Pinpoint the cell where the given text exists, returning its (x, y) midpoint coordinate. 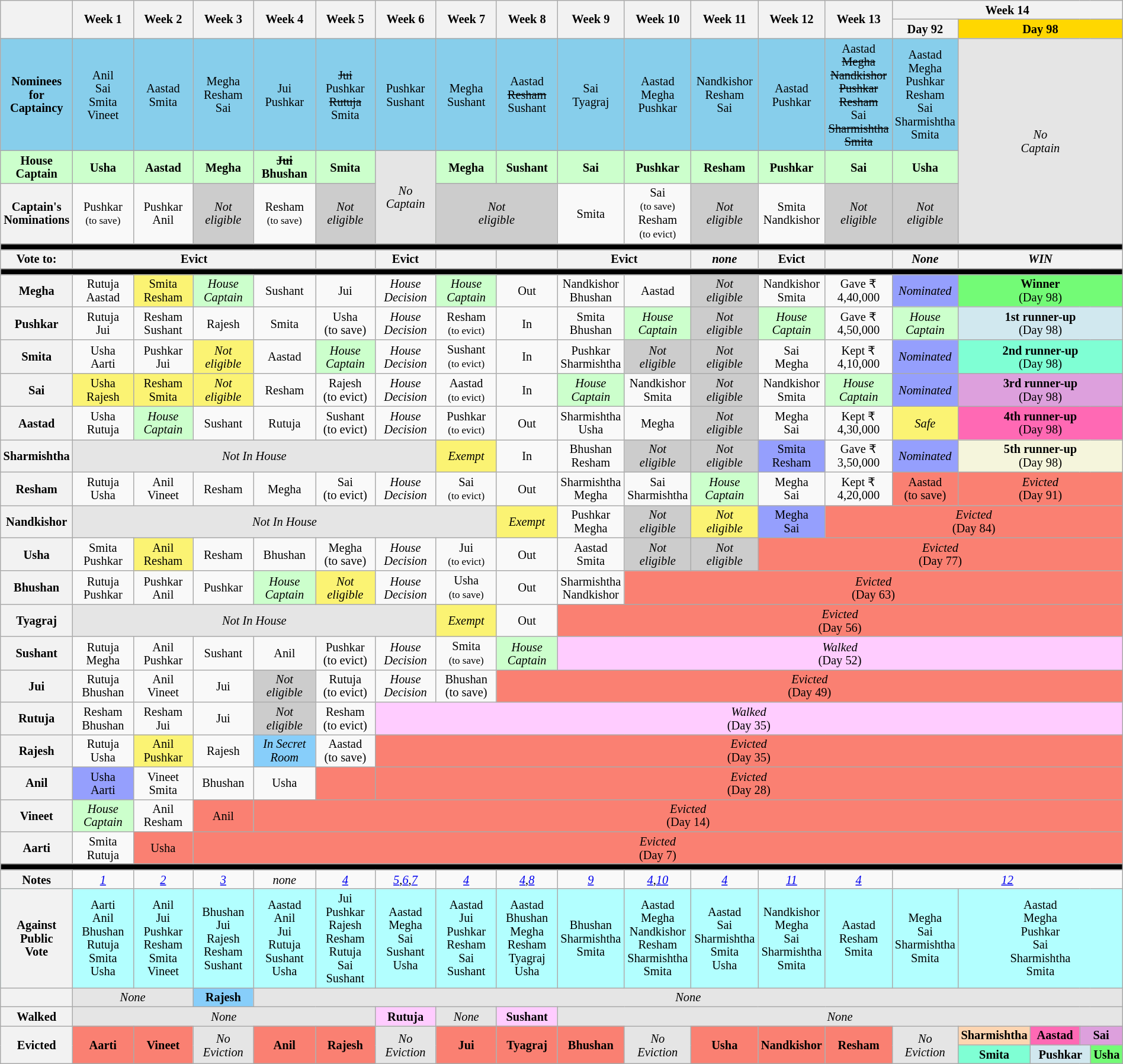
Captain'sNominations (37, 213)
Week 13 (859, 19)
PushkarSushant (405, 95)
In SecretRoom (284, 751)
Sai(to save)Resham(to evict) (657, 213)
BhushanResham (591, 456)
Evicted(Day 28) (749, 783)
SharmishthaUsha (591, 423)
Day 92 (925, 28)
Week 11 (725, 19)
Resham(to save) (284, 213)
AastadPushkar (791, 95)
SaiSharmishtha (657, 488)
SmitaRutuja (103, 848)
ReshamSushant (163, 323)
Evicted(Day 7) (658, 848)
AastadReshamSushant (527, 95)
Gave ₹ 4,40,000 (859, 290)
Rutuja(to evict) (346, 686)
Kept ₹ 4,10,000 (859, 356)
Gave ₹ 3,50,000 (859, 456)
1st runner-up(Day 98) (1041, 323)
JuiPushkarRutujaSmita (346, 95)
RutujaAastad (103, 290)
AastadMeghaPushkarReshamSaiSharmishthaSmita (925, 95)
5,6,7 (405, 879)
AnilJuiPushkarReshamSmitaVineet (163, 938)
2nd runner-up(Day 98) (1041, 356)
Kept ₹ 4,30,000 (859, 423)
RutujaBhushan (103, 686)
SmitaPushkar (103, 554)
4,10 (657, 879)
AastadMeghaNandkishorPushkarReshamSaiSharmishthaSmita (859, 95)
BhushanJuiRajeshReshamSushant (223, 938)
Evicted(Day 84) (974, 521)
Week 5 (346, 19)
VineetSmita (163, 783)
Walked(Day 35) (749, 719)
AastadJuiPushkarReshamSaiSushant (466, 938)
UshaRajesh (103, 390)
Rajesh(to evict) (346, 390)
NandkishorReshamSai (725, 95)
AastadSaiSharmishthaSmitaUsha (725, 938)
9 (591, 879)
3 (223, 879)
AastadMeghaSaiSushantUsha (405, 938)
UshaRutuja (103, 423)
RutujaJui (103, 323)
SharmishthaMegha (591, 488)
Gave ₹ 4,50,000 (859, 323)
Evicted(Day 91) (1041, 488)
Evicted(Day 77) (941, 554)
Evicted(Day 14) (688, 816)
JuiBhushan (284, 167)
BhushanSharmishthaSmita (591, 938)
NandkishorMeghaSaiSharmishthaSmita (791, 938)
Evicted(Day 63) (873, 587)
Vote to: (37, 259)
4,8 (527, 879)
ReshamSmita (163, 390)
Bhushan(to save) (466, 686)
4th runner-up(Day 98) (1041, 423)
JuiPushkarRajeshReshamRutujaSaiSushant (346, 938)
SmitaBhushan (591, 323)
Week 1 (103, 19)
Week 6 (405, 19)
AastadMeghaNandkishorReshamSharmishthaSmita (657, 938)
WIN (1041, 259)
MeghaSaiSharmishthaSmita (925, 938)
Evicted (37, 1044)
Evicted(Day 56) (840, 621)
MeghaSushant (466, 95)
Walked(Day 52) (840, 653)
AgainstPublicVote (37, 938)
AnilSaiSmitaVineet (103, 95)
1 (103, 879)
Week 2 (163, 19)
PushkarSharmishtha (591, 356)
SharmishthaNandkishor (591, 587)
AartiAnilBhushanRutujaSmitaUsha (103, 938)
PushkarJui (163, 356)
MeghaReshamSai (223, 95)
5th runner-up(Day 98) (1041, 456)
Megha(to save) (346, 554)
NandkishorBhushan (591, 290)
Winner(Day 98) (1041, 290)
Walked (37, 1016)
PushkarMegha (591, 521)
3rd runner-up(Day 98) (1041, 390)
AastadMeghaPushkar (657, 95)
ReshamJui (163, 719)
RutujaMegha (103, 653)
Week 9 (591, 19)
Day 98 (1041, 28)
2 (163, 879)
Week 3 (223, 19)
Week 12 (791, 19)
AastadMeghaPushkarSaiSharmishthaSmita (1041, 938)
Jui(to evict) (466, 554)
Notes (37, 879)
Evicted(Day 49) (809, 686)
AastadBhushanMeghaReshamTyagrajUsha (527, 938)
Week 14 (1007, 9)
AastadAnilJuiRutujaSushantUsha (284, 938)
RutujaPushkar (103, 587)
AastadReshamSmita (859, 938)
12 (1007, 879)
Kept ₹ 4,20,000 (859, 488)
SaiTyagraj (591, 95)
Nominees forCaptaincy (37, 95)
Week 7 (466, 19)
Evicted(Day 35) (749, 751)
Week 10 (657, 19)
Week 8 (527, 19)
SaiMegha (791, 356)
SmitaNandkishor (791, 213)
Week 4 (284, 19)
Safe (925, 423)
ReshamBhushan (103, 719)
11 (791, 879)
Aastad(to evict) (466, 390)
Smita(to save) (466, 653)
JuiPushkar (284, 95)
Pushkar(to save) (103, 213)
